Provide the [X, Y] coordinate of the cell's center where the given text is located.  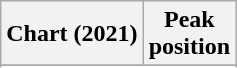
Peakposition [189, 34]
Chart (2021) [72, 34]
